Output the (x, y) coordinate of the center of the cell containing the given text.  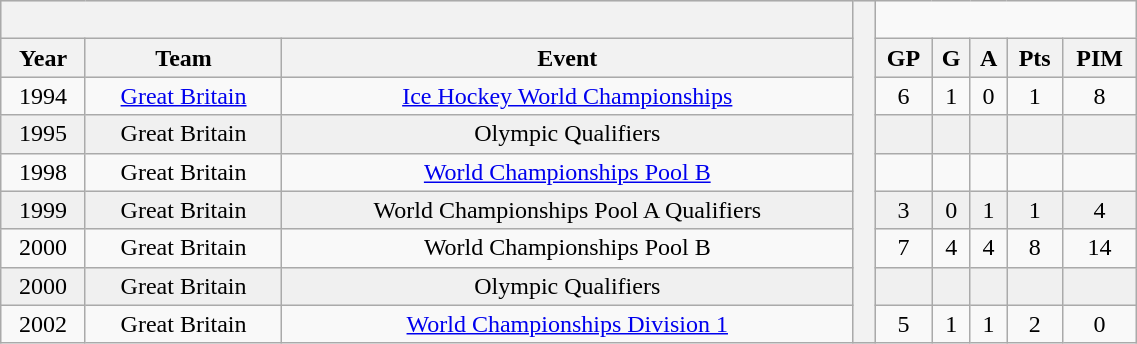
Event (568, 58)
A (988, 58)
Year (44, 58)
Team (183, 58)
1998 (44, 172)
2 (1034, 324)
1994 (44, 96)
World Championships Division 1 (568, 324)
Ice Hockey World Championships (568, 96)
G (951, 58)
3 (904, 210)
5 (904, 324)
World Championships Pool A Qualifiers (568, 210)
14 (1099, 248)
7 (904, 248)
Pts (1034, 58)
2002 (44, 324)
6 (904, 96)
GP (904, 58)
PIM (1099, 58)
1999 (44, 210)
1995 (44, 134)
